Extract the [x, y] coordinate from the center of the cell holding the provided text.  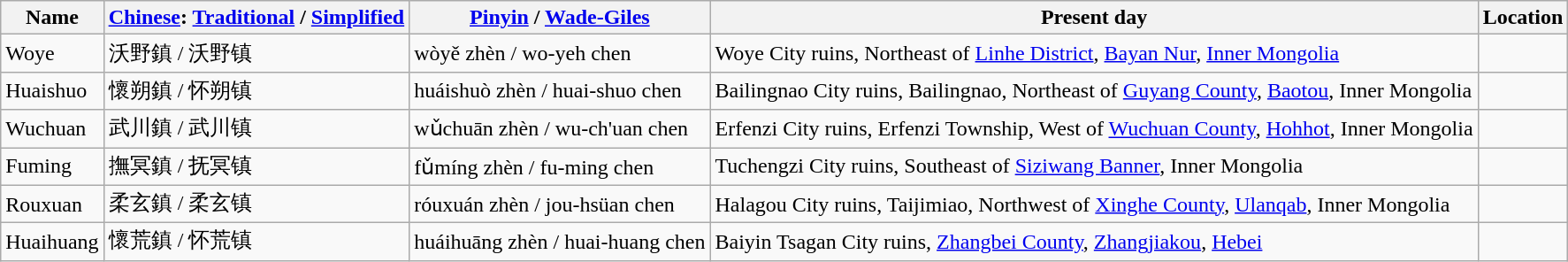
柔玄鎮 / 柔玄镇 [256, 204]
Huaihuang [52, 243]
Rouxuan [52, 204]
Name [52, 18]
Chinese: Traditional / Simplified [256, 18]
Erfenzi City ruins, Erfenzi Township, West of Wuchuan County, Hohhot, Inner Mongolia [1094, 129]
Woye [52, 53]
武川鎮 / 武川镇 [256, 129]
撫冥鎮 / 抚冥镇 [256, 166]
懷朔鎮 / 怀朔镇 [256, 90]
fǔmíng zhèn / fu-ming chen [560, 166]
Location [1523, 18]
Woye City ruins, Northeast of Linhe District, Bayan Nur, Inner Mongolia [1094, 53]
懷荒鎮 / 怀荒镇 [256, 243]
huáihuāng zhèn / huai-huang chen [560, 243]
wòyě zhèn / wo-yeh chen [560, 53]
Bailingnao City ruins, Bailingnao, Northeast of Guyang County, Baotou, Inner Mongolia [1094, 90]
Fuming [52, 166]
Present day [1094, 18]
Baiyin Tsagan City ruins, Zhangbei County, Zhangjiakou, Hebei [1094, 243]
Wuchuan [52, 129]
Halagou City ruins, Taijimiao, Northwest of Xinghe County, Ulanqab, Inner Mongolia [1094, 204]
Tuchengzi City ruins, Southeast of Siziwang Banner, Inner Mongolia [1094, 166]
Pinyin / Wade-Giles [560, 18]
huáishuò zhèn / huai-shuo chen [560, 90]
沃野鎮 / 沃野镇 [256, 53]
Huaishuo [52, 90]
wǔchuān zhèn / wu-ch'uan chen [560, 129]
róuxuán zhèn / jou-hsüan chen [560, 204]
